Detect which cell encompasses the target text, then output its [x, y] center coordinate. 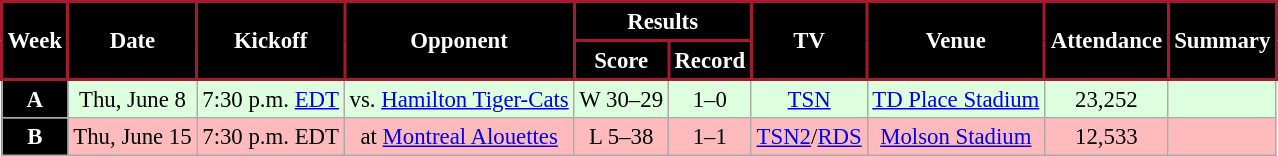
1–1 [710, 137]
Thu, June 8 [132, 99]
Opponent [459, 41]
TSN [809, 99]
Molson Stadium [956, 137]
TV [809, 41]
at Montreal Alouettes [459, 137]
Score [621, 60]
Summary [1222, 41]
L 5–38 [621, 137]
TSN2/RDS [809, 137]
W 30–29 [621, 99]
Kickoff [270, 41]
Attendance [1106, 41]
vs. Hamilton Tiger-Cats [459, 99]
Venue [956, 41]
1–0 [710, 99]
B [36, 137]
Thu, June 15 [132, 137]
A [36, 99]
TD Place Stadium [956, 99]
Date [132, 41]
Results [662, 22]
Record [710, 60]
Week [36, 41]
23,252 [1106, 99]
12,533 [1106, 137]
